Scan for the cell matching the given text and deliver its (X, Y) coordinate at center. 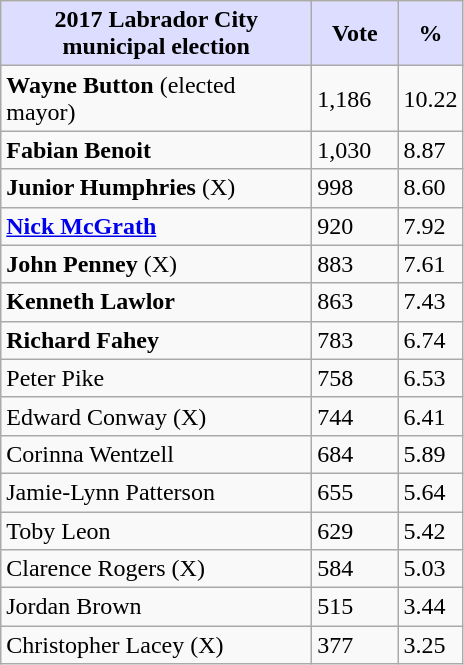
584 (355, 569)
5.42 (430, 531)
7.61 (430, 264)
Vote (355, 34)
629 (355, 531)
Christopher Lacey (X) (156, 645)
5.64 (430, 492)
6.53 (430, 378)
Jordan Brown (156, 607)
5.03 (430, 569)
998 (355, 188)
Edward Conway (X) (156, 416)
2017 Labrador City municipal election (156, 34)
10.22 (430, 98)
8.60 (430, 188)
1,030 (355, 150)
863 (355, 302)
5.89 (430, 454)
3.25 (430, 645)
758 (355, 378)
John Penney (X) (156, 264)
6.74 (430, 340)
883 (355, 264)
Nick McGrath (156, 226)
Toby Leon (156, 531)
Corinna Wentzell (156, 454)
515 (355, 607)
783 (355, 340)
Junior Humphries (X) (156, 188)
920 (355, 226)
7.92 (430, 226)
684 (355, 454)
744 (355, 416)
Richard Fahey (156, 340)
Clarence Rogers (X) (156, 569)
8.87 (430, 150)
Peter Pike (156, 378)
6.41 (430, 416)
7.43 (430, 302)
Fabian Benoit (156, 150)
Kenneth Lawlor (156, 302)
655 (355, 492)
% (430, 34)
1,186 (355, 98)
3.44 (430, 607)
Jamie-Lynn Patterson (156, 492)
377 (355, 645)
Wayne Button (elected mayor) (156, 98)
